Provide the [x, y] coordinate of the cell's center where the given text is located.  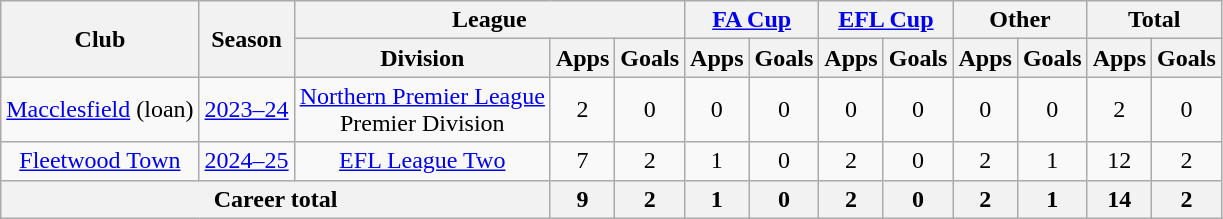
Club [100, 39]
Season [246, 39]
Northern Premier LeaguePremier Division [422, 110]
League [489, 20]
Fleetwood Town [100, 161]
2024–25 [246, 161]
12 [1119, 161]
2023–24 [246, 110]
Career total [276, 199]
EFL League Two [422, 161]
FA Cup [752, 20]
Total [1154, 20]
Macclesfield (loan) [100, 110]
Division [422, 58]
Other [1020, 20]
7 [582, 161]
14 [1119, 199]
EFL Cup [886, 20]
9 [582, 199]
